Return [X, Y] of the center of cell containing provided text 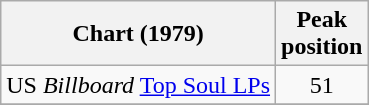
Peakposition [322, 34]
51 [322, 85]
US Billboard Top Soul LPs [138, 85]
Chart (1979) [138, 34]
